Determine the [X, Y] coordinate at the center of the cell enclosing the given text.  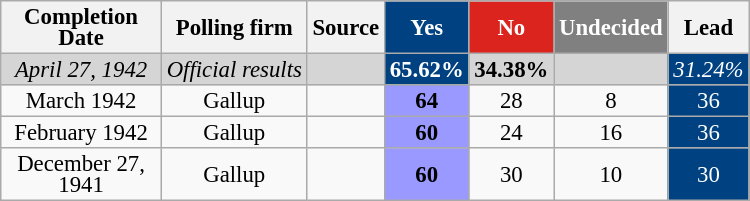
Yes [426, 28]
No [512, 28]
31.24% [708, 70]
Undecided [611, 28]
Completion Date [82, 28]
Polling firm [234, 28]
8 [611, 101]
28 [512, 101]
16 [611, 133]
64 [426, 101]
24 [512, 133]
April 27, 1942 [82, 70]
March 1942 [82, 101]
10 [611, 174]
Source [346, 28]
34.38% [512, 70]
Lead [708, 28]
Official results [234, 70]
December 27, 1941 [82, 174]
February 1942 [82, 133]
65.62% [426, 70]
